Return the [x, y] coordinate for the center point of the cell that contains the specified text.  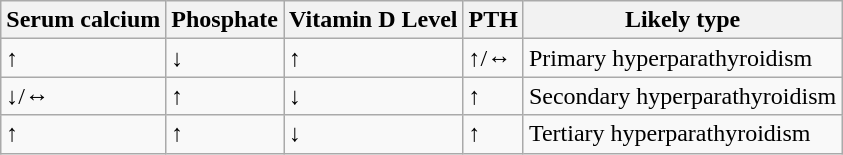
Tertiary hyperparathyroidism [682, 134]
PTH [493, 20]
Primary hyperparathyroidism [682, 58]
Secondary hyperparathyroidism [682, 96]
Serum calcium [84, 20]
Vitamin D Level [374, 20]
↑/↔ [493, 58]
↓/↔ [84, 96]
Likely type [682, 20]
Phosphate [225, 20]
